Return the [X, Y] coordinate for the center point of the cell that contains the specified text.  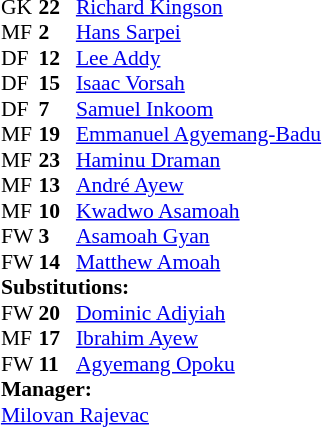
André Ayew [198, 185]
14 [57, 262]
12 [57, 58]
Lee Addy [198, 58]
3 [57, 237]
Kwadwo Asamoah [198, 211]
Manager: [161, 389]
7 [57, 109]
Ibrahim Ayew [198, 339]
23 [57, 160]
17 [57, 339]
Substitutions: [161, 287]
20 [57, 313]
Samuel Inkoom [198, 109]
Hans Sarpei [198, 33]
10 [57, 211]
Dominic Adiyiah [198, 313]
11 [57, 364]
Matthew Amoah [198, 262]
19 [57, 135]
Asamoah Gyan [198, 237]
2 [57, 33]
Emmanuel Agyemang-Badu [198, 135]
15 [57, 83]
Isaac Vorsah [198, 83]
13 [57, 185]
Agyemang Opoku [198, 364]
Haminu Draman [198, 160]
